Scan for the cell matching the given text and deliver its [x, y] coordinate at center. 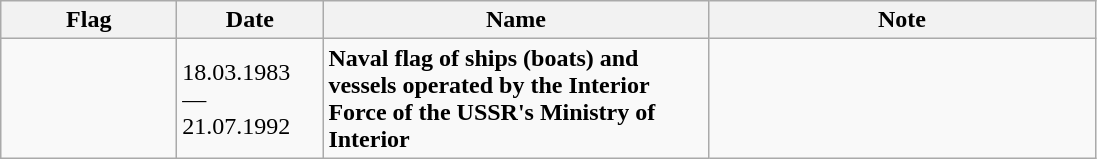
Note [902, 20]
Date [250, 20]
Name [516, 20]
Naval flag of ships (boats) and vessels operated by the Interior Force of the USSR's Ministry of Interior [516, 98]
Flag [89, 20]
18.03.1983 — 21.07.1992 [250, 98]
